Return the (X, Y) coordinate for the center point of the cell that contains the specified text.  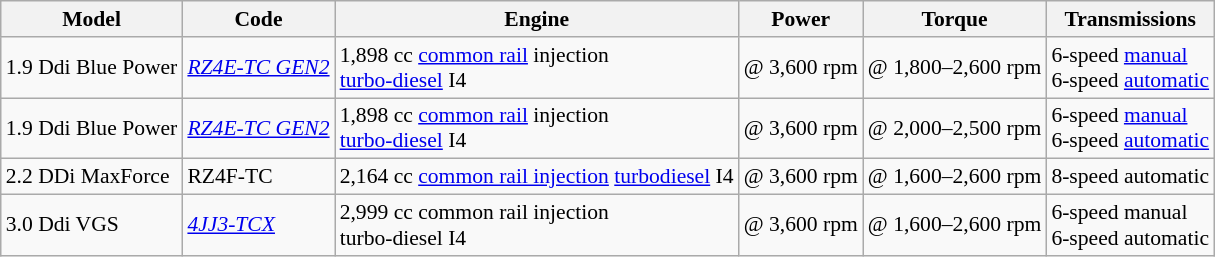
8-speed automatic (1130, 177)
2,999 cc common rail injectionturbo-diesel I4 (537, 226)
Power (801, 19)
4JJ3-TCX (258, 226)
@ 1,800–2,600 rpm (955, 68)
2.2 DDi MaxForce (92, 177)
Code (258, 19)
@ 2,000–2,500 rpm (955, 128)
3.0 Ddi VGS (92, 226)
Model (92, 19)
RZ4F-TC (258, 177)
Engine (537, 19)
2,164 cc common rail injection turbodiesel I4 (537, 177)
Transmissions (1130, 19)
Torque (955, 19)
